Scan for the cell matching the given text and deliver its (X, Y) coordinate at center. 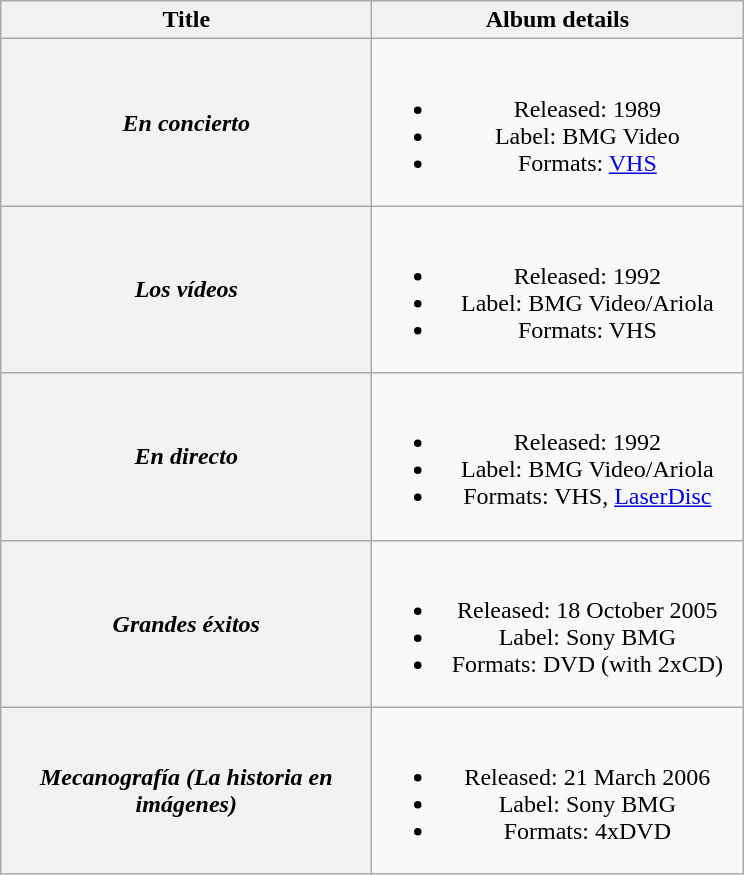
Released: 21 March 2006Label: Sony BMGFormats: 4xDVD (558, 790)
Released: 18 October 2005Label: Sony BMGFormats: DVD (with 2xCD) (558, 624)
Released: 1992Label: BMG Video/AriolaFormats: VHS, LaserDisc (558, 456)
Los vídeos (186, 290)
Mecanografía (La historia en imágenes) (186, 790)
Album details (558, 20)
Released: 1992Label: BMG Video/AriolaFormats: VHS (558, 290)
En directo (186, 456)
Title (186, 20)
Released: 1989Label: BMG VideoFormats: VHS (558, 122)
Grandes éxitos (186, 624)
En concierto (186, 122)
